Scan for the cell matching the given text and deliver its (x, y) coordinate at center. 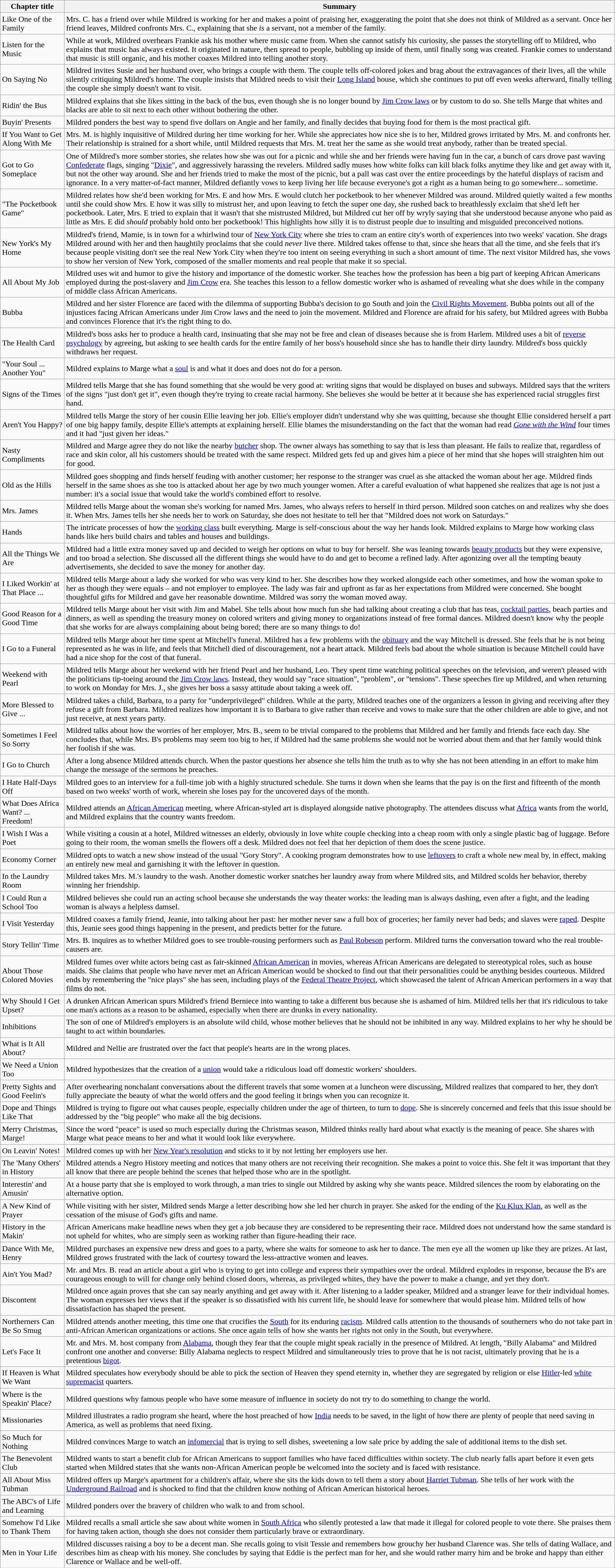
Northerners Can Be So Smug (32, 1326)
Like One of the Family (32, 24)
If You Want to Get Along With Me (32, 139)
Story Tellin' Time (32, 945)
Mildred explains to Marge what a soul is and what it does and does not do for a person. (340, 368)
The Health Card (32, 343)
Economy Corner (32, 860)
Aren't You Happy? (32, 425)
Mildred and Nellie are frustrated over the fact that people's hearts are in the wrong places. (340, 1048)
I Hate Half-Days Off (32, 786)
So Much for Nothing (32, 1442)
Pretty Sights and Good Feelin's (32, 1091)
Listen for the Music (32, 49)
A New Kind of Prayer (32, 1210)
What Does Africa Want? ... Freedom! (32, 812)
Men in Your Life (32, 1553)
Sometimes I Feel So Sorry (32, 739)
Mildred comes up with her New Year's resolution and sticks to it by not letting her employers use her. (340, 1150)
We Need a Union Too (32, 1069)
All About Miss Tubman (32, 1484)
Signs of the Times (32, 394)
All About My Job (32, 282)
History in the Makin' (32, 1231)
Why Should I Get Upset? (32, 1005)
"The Pocketbook Game" (32, 208)
Buyin' Presents (32, 122)
I Go to a Funeral (32, 649)
Good Reason for a Good Time (32, 618)
Mildred questions why famous people who have some measure of influence in society do not try to do something to change the world. (340, 1399)
Missionaries (32, 1420)
Ain't You Mad? (32, 1274)
Mrs. James (32, 511)
Inhibitions (32, 1027)
Old as the Hills (32, 485)
Merry Christmas, Marge! (32, 1134)
Bubba (32, 312)
What is It All About? (32, 1048)
More Blessed to Give ... (32, 709)
On Leavin' Notes! (32, 1150)
Somehow I'd Like to Thank Them (32, 1527)
Let's Face It (32, 1352)
Ridin' the Bus (32, 105)
I Liked Workin' at That Place ... (32, 588)
Summary (340, 7)
Mildred ponders over the bravery of children who walk to and from school. (340, 1505)
Mildred hypothesizes that the creation of a union would take a ridiculous load off domestic workers' shoulders. (340, 1069)
Chapter title (32, 7)
I Wish I Was a Poet (32, 838)
Interestin' and Amusin' (32, 1189)
Where is the Speakin' Place? (32, 1399)
I Visit Yesterday (32, 923)
In the Laundry Room (32, 881)
Hands (32, 532)
Weekend with Pearl (32, 679)
Discontent (32, 1300)
The Benevolent Club (32, 1463)
Dope and Things Like That (32, 1112)
Got to Go Someplace (32, 169)
I Go to Church (32, 765)
If Heaven is What We Want (32, 1377)
The 'Many Others' in History (32, 1168)
All the Things We Are (32, 558)
Dance With Me, Henry (32, 1253)
"Your Soul ... Another You" (32, 368)
New York's My Home (32, 248)
On Saying No (32, 79)
Mildred ponders the best way to spend five dollars on Angie and her family, and finally decides that buying food for them is the most practical gift. (340, 122)
The ABC's of Life and Learning (32, 1505)
I Could Run a School Too (32, 902)
Nasty Compliments (32, 455)
About Those Colored Movies (32, 975)
